Return [x, y] of the center of cell containing provided text 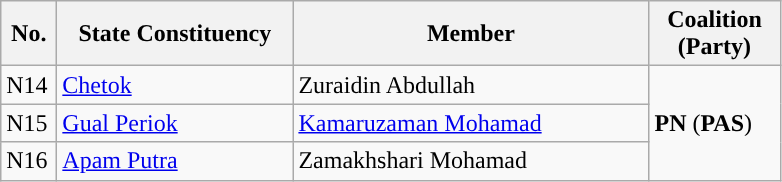
N16 [29, 161]
Gual Periok [175, 123]
Member [471, 34]
PN (PAS) [714, 123]
Chetok [175, 85]
N15 [29, 123]
Coalition (Party) [714, 34]
State Constituency [175, 34]
N14 [29, 85]
Apam Putra [175, 161]
Kamaruzaman Mohamad [471, 123]
No. [29, 34]
Zuraidin Abdullah [471, 85]
Zamakhshari Mohamad [471, 161]
